Determine the [x, y] coordinate at the center of the cell enclosing the given text.  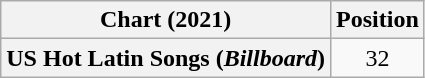
Position [378, 20]
Chart (2021) [166, 20]
32 [378, 58]
US Hot Latin Songs (Billboard) [166, 58]
